Detect which cell encompasses the target text, then output its [x, y] center coordinate. 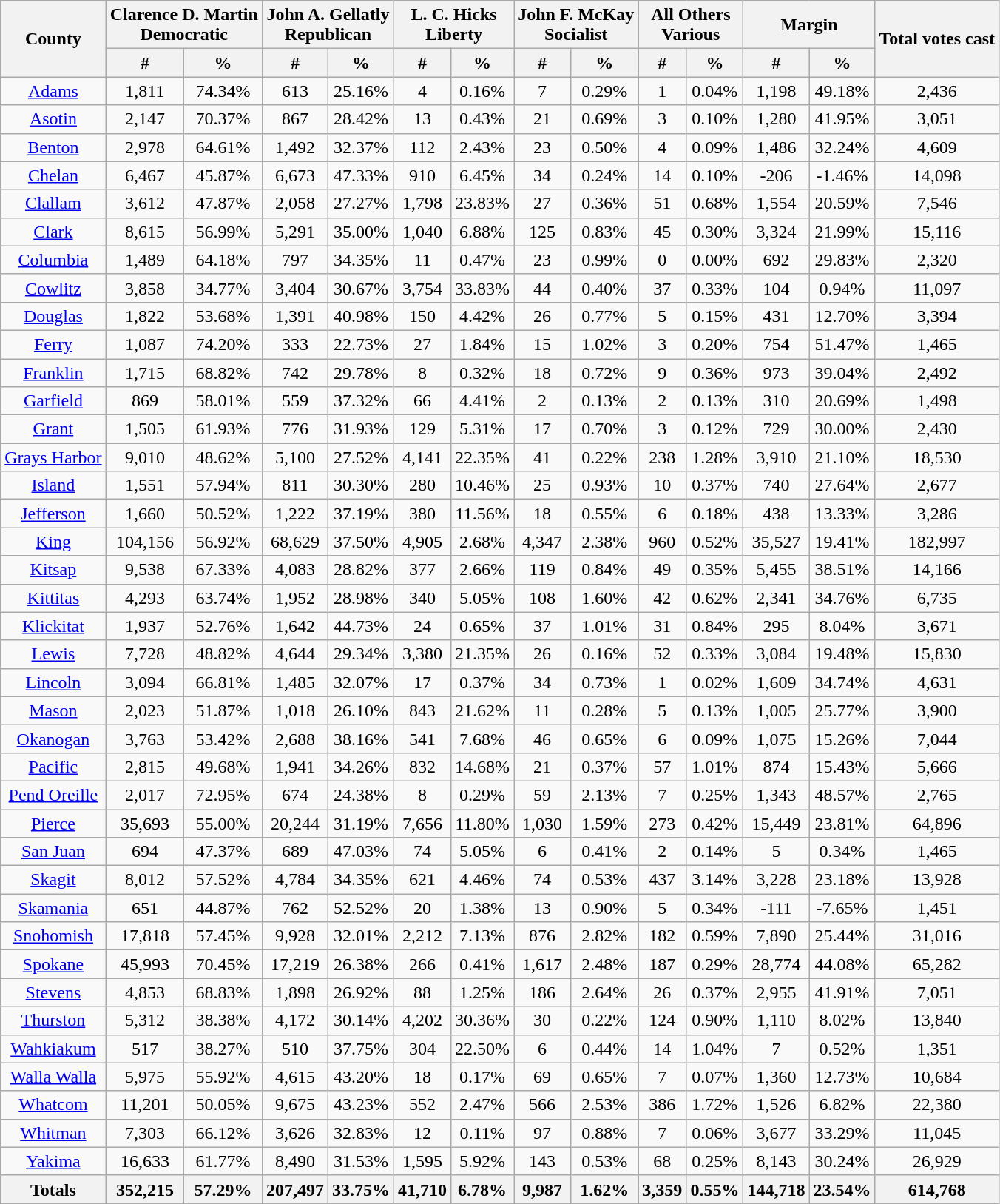
3,612 [145, 204]
1,486 [777, 147]
49.68% [223, 767]
20 [422, 908]
517 [145, 1049]
30.00% [842, 429]
65,282 [937, 964]
238 [663, 457]
7,728 [145, 654]
35,527 [777, 542]
Yakima [53, 1161]
0.02% [714, 682]
29.83% [842, 260]
23.81% [842, 824]
8,490 [294, 1161]
-111 [777, 908]
4,853 [145, 992]
310 [777, 401]
Kittitas [53, 598]
Margin [809, 25]
43.20% [361, 1077]
8,012 [145, 880]
16,633 [145, 1161]
8,143 [777, 1161]
125 [543, 232]
Totals [53, 1189]
57.45% [223, 936]
31 [663, 626]
Lewis [53, 654]
29.78% [361, 372]
15.26% [842, 739]
33.29% [842, 1133]
0.68% [714, 204]
20,244 [294, 824]
559 [294, 401]
18,530 [937, 457]
48.62% [223, 457]
69 [543, 1077]
Ferry [53, 344]
64,896 [937, 824]
1,075 [777, 739]
26.38% [361, 964]
2,017 [145, 795]
2,436 [937, 91]
12 [422, 1133]
Douglas [53, 316]
2.43% [482, 147]
1.62% [605, 1189]
67.33% [223, 570]
2,023 [145, 710]
Adams [53, 91]
1,280 [777, 119]
All OthersVarious [691, 25]
41 [543, 457]
58.01% [223, 401]
4,202 [422, 1020]
22.35% [482, 457]
1.04% [714, 1049]
2.53% [605, 1105]
46 [543, 739]
1.02% [605, 344]
1,485 [294, 682]
5,291 [294, 232]
0.40% [605, 288]
9,538 [145, 570]
48.57% [842, 795]
333 [294, 344]
0.93% [605, 485]
1,087 [145, 344]
973 [777, 372]
29.34% [361, 654]
124 [663, 1020]
41.91% [842, 992]
61.93% [223, 429]
22.50% [482, 1049]
7,546 [937, 204]
186 [543, 992]
27.52% [361, 457]
10,684 [937, 1077]
L. C. HicksLiberty [453, 25]
112 [422, 147]
5,100 [294, 457]
5,666 [937, 767]
2.48% [605, 964]
0.69% [605, 119]
Mason [53, 710]
4,784 [294, 880]
2.66% [482, 570]
Asotin [53, 119]
621 [422, 880]
47.87% [223, 204]
1,642 [294, 626]
3,380 [422, 654]
552 [422, 1105]
30.24% [842, 1161]
15.43% [842, 767]
9 [663, 372]
15,449 [777, 824]
26.92% [361, 992]
1,505 [145, 429]
0.73% [605, 682]
0.20% [714, 344]
28,774 [777, 964]
47.33% [361, 175]
6.78% [482, 1189]
45.87% [223, 175]
Clallam [53, 204]
14,098 [937, 175]
44.08% [842, 964]
1,110 [777, 1020]
30.14% [361, 1020]
0.83% [605, 232]
20.69% [842, 401]
34.77% [223, 288]
6,467 [145, 175]
44.73% [361, 626]
Spokane [53, 964]
31.93% [361, 429]
143 [543, 1161]
9,010 [145, 457]
41,710 [422, 1189]
7,051 [937, 992]
52 [663, 654]
Benton [53, 147]
-7.65% [842, 908]
23.83% [482, 204]
1.84% [482, 344]
Grant [53, 429]
51 [663, 204]
1,040 [422, 232]
5.31% [482, 429]
38.38% [223, 1020]
4,172 [294, 1020]
Franklin [53, 372]
2,765 [937, 795]
3,910 [777, 457]
960 [663, 542]
9,928 [294, 936]
41.95% [842, 119]
27.64% [842, 485]
1,811 [145, 91]
843 [422, 710]
Snohomish [53, 936]
0.07% [714, 1077]
66.81% [223, 682]
47.37% [223, 852]
6.82% [842, 1105]
19.41% [842, 542]
4,615 [294, 1077]
44.87% [223, 908]
44 [543, 288]
12.70% [842, 316]
9,987 [543, 1189]
4.41% [482, 401]
24 [422, 626]
1.25% [482, 992]
1,617 [543, 964]
Whatcom [53, 1105]
3,286 [937, 514]
72.95% [223, 795]
17,219 [294, 964]
17,818 [145, 936]
45 [663, 232]
35,693 [145, 824]
56.99% [223, 232]
1,595 [422, 1161]
6.45% [482, 175]
150 [422, 316]
13,928 [937, 880]
9,675 [294, 1105]
0.99% [605, 260]
52.76% [223, 626]
23.54% [842, 1189]
1,715 [145, 372]
57.94% [223, 485]
5,455 [777, 570]
1,030 [543, 824]
4.42% [482, 316]
2,677 [937, 485]
3,359 [663, 1189]
Pacific [53, 767]
33.83% [482, 288]
1,391 [294, 316]
4,293 [145, 598]
1.59% [605, 824]
21.99% [842, 232]
Lincoln [53, 682]
32.07% [361, 682]
869 [145, 401]
11,097 [937, 288]
1,492 [294, 147]
740 [777, 485]
129 [422, 429]
68 [663, 1161]
3,763 [145, 739]
68.82% [223, 372]
2.38% [605, 542]
Okanogan [53, 739]
37.19% [361, 514]
74.20% [223, 344]
0.44% [605, 1049]
Jefferson [53, 514]
22.73% [361, 344]
37.32% [361, 401]
3,084 [777, 654]
2,341 [777, 598]
39.04% [842, 372]
273 [663, 824]
5.92% [482, 1161]
1,222 [294, 514]
11.80% [482, 824]
32.83% [361, 1133]
24.38% [361, 795]
876 [543, 936]
0 [663, 260]
3,754 [422, 288]
3,671 [937, 626]
-1.46% [842, 175]
6.88% [482, 232]
541 [422, 739]
4,083 [294, 570]
25.44% [842, 936]
1,952 [294, 598]
510 [294, 1049]
689 [294, 852]
2,492 [937, 372]
1,526 [777, 1105]
5,312 [145, 1020]
0.72% [605, 372]
11.56% [482, 514]
25 [543, 485]
4,905 [422, 542]
74.34% [223, 91]
8,615 [145, 232]
52.52% [361, 908]
Walla Walla [53, 1077]
57.29% [223, 1189]
28.98% [361, 598]
874 [777, 767]
97 [543, 1133]
3.14% [714, 880]
64.61% [223, 147]
Wahkiakum [53, 1049]
Clarence D. MartinDemocratic [183, 25]
0.42% [714, 824]
694 [145, 852]
1,822 [145, 316]
1,898 [294, 992]
Island [53, 485]
40.98% [361, 316]
0.24% [605, 175]
0.11% [482, 1133]
2,815 [145, 767]
0.15% [714, 316]
0.32% [482, 372]
1,554 [777, 204]
1,489 [145, 260]
51.47% [842, 344]
0.59% [714, 936]
15,116 [937, 232]
1,609 [777, 682]
614,768 [937, 1189]
340 [422, 598]
37.50% [361, 542]
3,677 [777, 1133]
63.74% [223, 598]
50.52% [223, 514]
1,941 [294, 767]
4.46% [482, 880]
3,051 [937, 119]
1,551 [145, 485]
Thurston [53, 1020]
22,380 [937, 1105]
182,997 [937, 542]
21.62% [482, 710]
2.82% [605, 936]
47.03% [361, 852]
674 [294, 795]
0.94% [842, 288]
295 [777, 626]
13.33% [842, 514]
30.67% [361, 288]
2,688 [294, 739]
14,166 [937, 570]
Clark [53, 232]
-206 [777, 175]
3,394 [937, 316]
51.87% [223, 710]
57 [663, 767]
266 [422, 964]
59 [543, 795]
14.68% [482, 767]
37.75% [361, 1049]
280 [422, 485]
0.30% [714, 232]
104,156 [145, 542]
53.68% [223, 316]
38.51% [842, 570]
2,147 [145, 119]
19.48% [842, 654]
8.04% [842, 626]
187 [663, 964]
0.14% [714, 852]
2.13% [605, 795]
38.16% [361, 739]
11,045 [937, 1133]
0.35% [714, 570]
43.23% [361, 1105]
64.18% [223, 260]
34.26% [361, 767]
Kitsap [53, 570]
2,212 [422, 936]
11,201 [145, 1105]
1,198 [777, 91]
49 [663, 570]
762 [294, 908]
21.35% [482, 654]
2,978 [145, 147]
0.88% [605, 1133]
4,609 [937, 147]
4,631 [937, 682]
88 [422, 992]
0.04% [714, 91]
3,626 [294, 1133]
566 [543, 1105]
56.92% [223, 542]
2,430 [937, 429]
3,900 [937, 710]
County [53, 38]
66.12% [223, 1133]
32.24% [842, 147]
1,005 [777, 710]
0.06% [714, 1133]
John F. McKaySocialist [576, 25]
104 [777, 288]
4,141 [422, 457]
8.02% [842, 1020]
66 [422, 401]
5,975 [145, 1077]
25.77% [842, 710]
45,993 [145, 964]
25.16% [361, 91]
Stevens [53, 992]
Cowlitz [53, 288]
55.00% [223, 824]
207,497 [294, 1189]
33.75% [361, 1189]
1.60% [605, 598]
61.77% [223, 1161]
1,351 [937, 1049]
7,656 [422, 824]
2.68% [482, 542]
38.27% [223, 1049]
68,629 [294, 542]
30 [543, 1020]
Klickitat [53, 626]
2,058 [294, 204]
0.47% [482, 260]
Garfield [53, 401]
7.13% [482, 936]
Whitman [53, 1133]
0.62% [714, 598]
431 [777, 316]
352,215 [145, 1189]
1,451 [937, 908]
4,347 [543, 542]
3,094 [145, 682]
1,498 [937, 401]
1.72% [714, 1105]
1,018 [294, 710]
55.92% [223, 1077]
0.18% [714, 514]
811 [294, 485]
0.77% [605, 316]
6,735 [937, 598]
13,840 [937, 1020]
28.42% [361, 119]
797 [294, 260]
377 [422, 570]
438 [777, 514]
King [53, 542]
20.59% [842, 204]
0.00% [714, 260]
754 [777, 344]
Chelan [53, 175]
0.17% [482, 1077]
Grays Harbor [53, 457]
26,929 [937, 1161]
70.37% [223, 119]
Columbia [53, 260]
2.64% [605, 992]
2,320 [937, 260]
304 [422, 1049]
910 [422, 175]
35.00% [361, 232]
23.18% [842, 880]
1,360 [777, 1077]
7,303 [145, 1133]
6,673 [294, 175]
742 [294, 372]
Pierce [53, 824]
119 [543, 570]
2,955 [777, 992]
832 [422, 767]
7,890 [777, 936]
867 [294, 119]
32.37% [361, 147]
48.82% [223, 654]
692 [777, 260]
0.43% [482, 119]
182 [663, 936]
42 [663, 598]
53.42% [223, 739]
380 [422, 514]
108 [543, 598]
31.19% [361, 824]
Pend Oreille [53, 795]
10 [663, 485]
27.27% [361, 204]
3,404 [294, 288]
49.18% [842, 91]
68.83% [223, 992]
70.45% [223, 964]
144,718 [777, 1189]
0.28% [605, 710]
3,228 [777, 880]
30.36% [482, 1020]
57.52% [223, 880]
613 [294, 91]
26.10% [361, 710]
Total votes cast [937, 38]
651 [145, 908]
31.53% [361, 1161]
3,324 [777, 232]
0.70% [605, 429]
437 [663, 880]
4,644 [294, 654]
15 [543, 344]
34.76% [842, 598]
34.74% [842, 682]
12.73% [842, 1077]
1,937 [145, 626]
28.82% [361, 570]
0.50% [605, 147]
30.30% [361, 485]
21.10% [842, 457]
7,044 [937, 739]
32.01% [361, 936]
0.12% [714, 429]
1,343 [777, 795]
Skamania [53, 908]
729 [777, 429]
John A. GellatlyRepublican [328, 25]
1,660 [145, 514]
3,858 [145, 288]
15,830 [937, 654]
San Juan [53, 852]
1,798 [422, 204]
1.28% [714, 457]
386 [663, 1105]
Skagit [53, 880]
31,016 [937, 936]
1.38% [482, 908]
776 [294, 429]
50.05% [223, 1105]
7.68% [482, 739]
2.47% [482, 1105]
10.46% [482, 485]
